Return the (x, y) coordinate for the center point of the cell that contains the specified text.  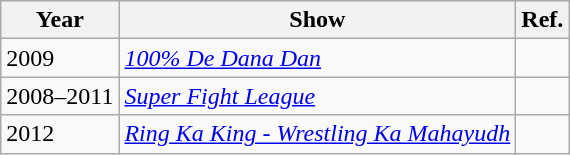
Show (318, 20)
Ref. (542, 20)
2008–2011 (60, 96)
Ring Ka King - Wrestling Ka Mahayudh (318, 134)
2012 (60, 134)
2009 (60, 58)
Super Fight League (318, 96)
100% De Dana Dan (318, 58)
Year (60, 20)
